Locate the cell with the specified text and output its [X, Y] center coordinate. 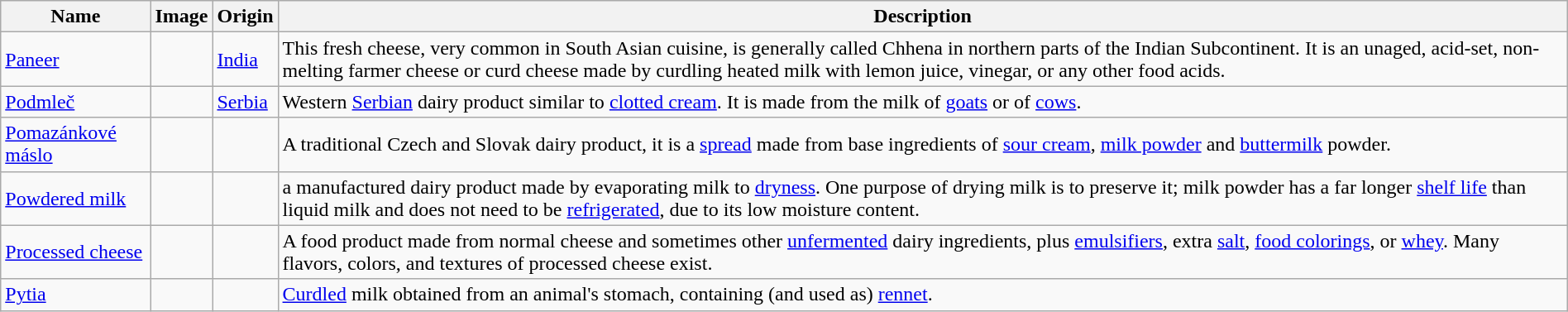
Western Serbian dairy product similar to clotted cream. It is made from the milk of goats or of cows. [923, 102]
Podmleč [76, 102]
India [245, 60]
Serbia [245, 102]
Powdered milk [76, 199]
Paneer [76, 60]
Processed cheese [76, 252]
Pytia [76, 295]
Description [923, 17]
Name [76, 17]
Curdled milk obtained from an animal's stomach, containing (and used as) rennet. [923, 295]
Image [182, 17]
Origin [245, 17]
Pomazánkové máslo [76, 144]
A traditional Czech and Slovak dairy product, it is a spread made from base ingredients of sour cream, milk powder and buttermilk powder. [923, 144]
